Find where the given text appears and provide that cell's center as [x, y] coordinate. 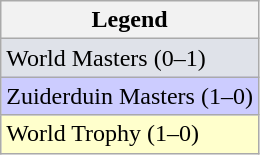
Legend [130, 20]
World Masters (0–1) [130, 58]
Zuiderduin Masters (1–0) [130, 96]
World Trophy (1–0) [130, 134]
